Output the (x, y) coordinate of the center of the cell containing the given text.  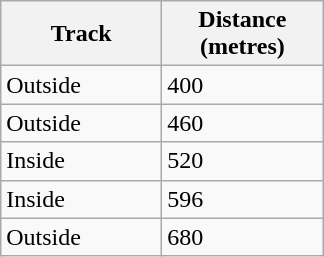
400 (242, 85)
680 (242, 237)
Distance (metres) (242, 34)
520 (242, 161)
460 (242, 123)
596 (242, 199)
Track (82, 34)
